Locate the cell with the specified text and output its [x, y] center coordinate. 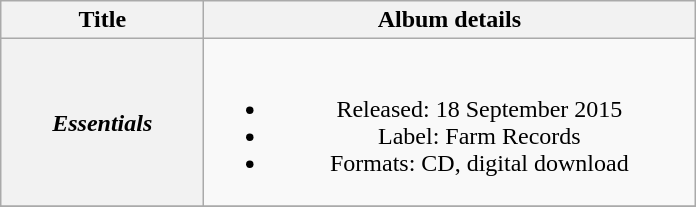
Released: 18 September 2015Label: Farm RecordsFormats: CD, digital download [450, 122]
Title [102, 20]
Album details [450, 20]
Essentials [102, 122]
